For the text-containing cell, return its midpoint in (x, y) coordinate format. 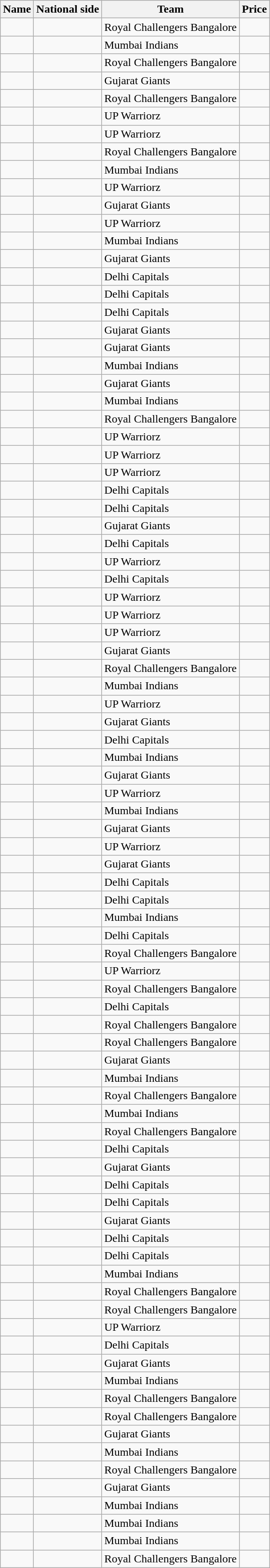
National side (67, 9)
Price (255, 9)
Team (171, 9)
Name (17, 9)
